Scan for the cell matching the given text and deliver its (X, Y) coordinate at center. 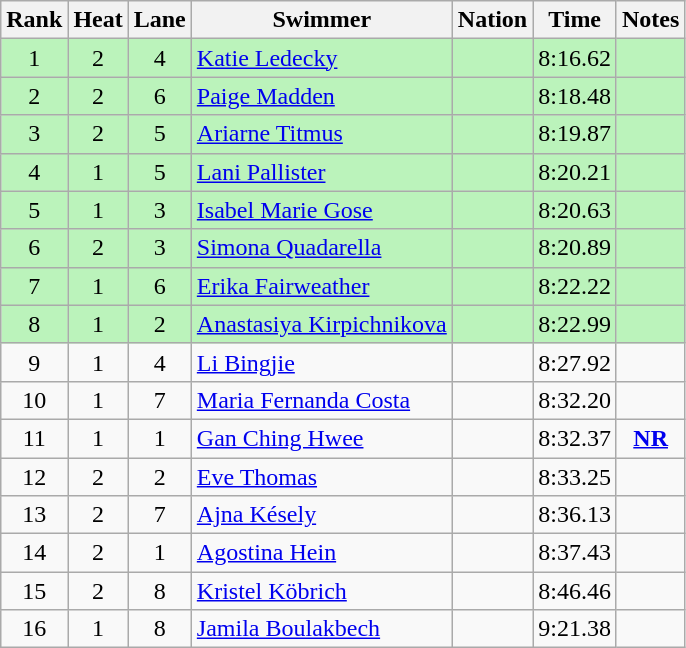
8:46.46 (575, 591)
13 (34, 515)
8:20.63 (575, 210)
Time (575, 20)
Eve Thomas (322, 477)
Notes (650, 20)
Nation (492, 20)
8:19.87 (575, 134)
Rank (34, 20)
Ariarne Titmus (322, 134)
8:37.43 (575, 553)
8:22.99 (575, 324)
Katie Ledecky (322, 58)
Isabel Marie Gose (322, 210)
8:20.21 (575, 172)
9 (34, 362)
Kristel Köbrich (322, 591)
Agostina Hein (322, 553)
Lane (160, 20)
16 (34, 629)
Jamila Boulakbech (322, 629)
8:20.89 (575, 248)
Heat (98, 20)
Swimmer (322, 20)
8:27.92 (575, 362)
14 (34, 553)
Simona Quadarella (322, 248)
NR (650, 438)
Ajna Késely (322, 515)
11 (34, 438)
Lani Pallister (322, 172)
Erika Fairweather (322, 286)
8:22.22 (575, 286)
8:36.13 (575, 515)
9:21.38 (575, 629)
8:33.25 (575, 477)
12 (34, 477)
Li Bingjie (322, 362)
Paige Madden (322, 96)
Maria Fernanda Costa (322, 400)
8:18.48 (575, 96)
Anastasiya Kirpichnikova (322, 324)
8:32.20 (575, 400)
15 (34, 591)
8:32.37 (575, 438)
8:16.62 (575, 58)
Gan Ching Hwee (322, 438)
10 (34, 400)
